Scan for the cell matching the given text and deliver its [x, y] coordinate at center. 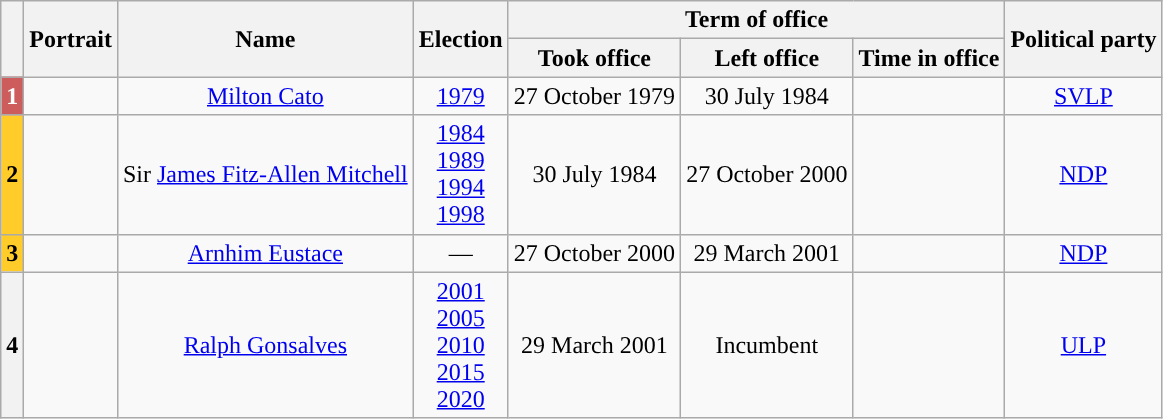
Election [460, 39]
20012005201020152020 [460, 345]
Took office [594, 58]
Portrait [71, 39]
1984198919941998 [460, 174]
ULP [1084, 345]
Milton Cato [265, 96]
— [460, 253]
Term of office [756, 20]
Name [265, 39]
3 [12, 253]
Ralph Gonsalves [265, 345]
2 [12, 174]
Incumbent [767, 345]
Political party [1084, 39]
1 [12, 96]
SVLP [1084, 96]
27 October 1979 [594, 96]
Arnhim Eustace [265, 253]
Time in office [929, 58]
1979 [460, 96]
Left office [767, 58]
4 [12, 345]
Sir James Fitz-Allen Mitchell [265, 174]
